Locate the cell with the specified text and output its [x, y] center coordinate. 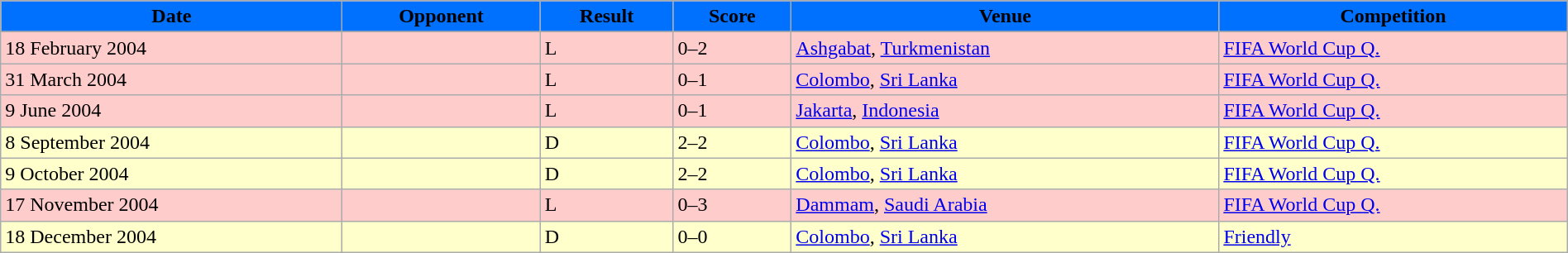
Result [607, 17]
Venue [1006, 17]
Opponent [442, 17]
0–2 [733, 48]
Date [172, 17]
Dammam, Saudi Arabia [1006, 205]
Score [733, 17]
8 September 2004 [172, 142]
31 March 2004 [172, 79]
Friendly [1393, 236]
17 November 2004 [172, 205]
0–0 [733, 236]
9 June 2004 [172, 111]
Jakarta, Indonesia [1006, 111]
Ashgabat, Turkmenistan [1006, 48]
Competition [1393, 17]
9 October 2004 [172, 174]
18 February 2004 [172, 48]
0–3 [733, 205]
18 December 2004 [172, 236]
